Return the [X, Y] coordinate for the center point of the cell that contains the specified text.  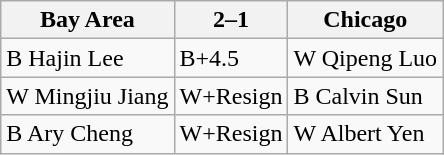
B Calvin Sun [366, 96]
2–1 [231, 20]
Chicago [366, 20]
W Qipeng Luo [366, 58]
Bay Area [88, 20]
W Mingjiu Jiang [88, 96]
B Ary Cheng [88, 134]
B+4.5 [231, 58]
W Albert Yen [366, 134]
B Hajin Lee [88, 58]
